Scan for the cell matching the given text and deliver its (X, Y) coordinate at center. 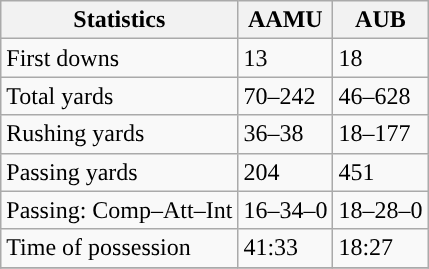
41:33 (286, 248)
18:27 (380, 248)
AUB (380, 20)
First downs (120, 58)
Rushing yards (120, 134)
Statistics (120, 20)
451 (380, 172)
70–242 (286, 96)
13 (286, 58)
Passing yards (120, 172)
16–34–0 (286, 210)
36–38 (286, 134)
18 (380, 58)
Time of possession (120, 248)
204 (286, 172)
18–177 (380, 134)
18–28–0 (380, 210)
AAMU (286, 20)
Total yards (120, 96)
Passing: Comp–Att–Int (120, 210)
46–628 (380, 96)
